Scan for the cell matching the given text and deliver its (X, Y) coordinate at center. 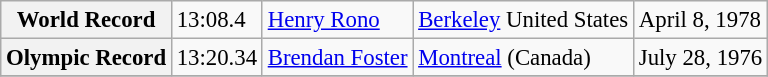
13:08.4 (216, 20)
World Record (86, 20)
April 8, 1978 (700, 20)
July 28, 1976 (700, 58)
Montreal (Canada) (524, 58)
Henry Rono (337, 20)
13:20.34 (216, 58)
Berkeley United States (524, 20)
Brendan Foster (337, 58)
Olympic Record (86, 58)
